Scan for the cell matching the given text and deliver its (x, y) coordinate at center. 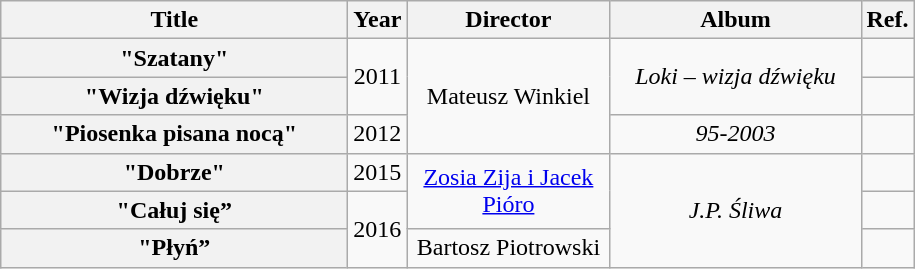
2015 (378, 172)
95-2003 (736, 134)
Loki – wizja dźwięku (736, 77)
Bartosz Piotrowski (508, 248)
Title (174, 20)
"Całuj się” (174, 210)
Zosia Zija i Jacek Pióro (508, 191)
"Piosenka pisana nocą" (174, 134)
2012 (378, 134)
"Dobrze" (174, 172)
Director (508, 20)
"Wizja dźwięku" (174, 96)
Ref. (888, 20)
2011 (378, 77)
"Szatany" (174, 58)
"Płyń” (174, 248)
Mateusz Winkiel (508, 96)
Year (378, 20)
J.P. Śliwa (736, 210)
2016 (378, 229)
Album (736, 20)
